Determine the (x, y) coordinate at the center of the cell enclosing the given text.  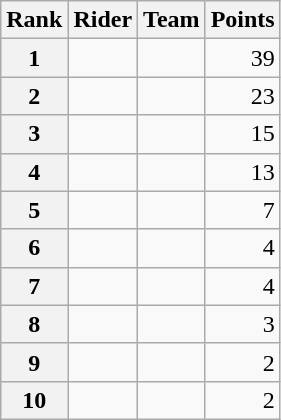
Rank (34, 20)
Rider (103, 20)
23 (242, 96)
5 (34, 210)
8 (34, 324)
6 (34, 248)
13 (242, 172)
39 (242, 58)
Points (242, 20)
9 (34, 362)
15 (242, 134)
Team (172, 20)
10 (34, 400)
1 (34, 58)
